Return [X, Y] of the center of cell containing provided text 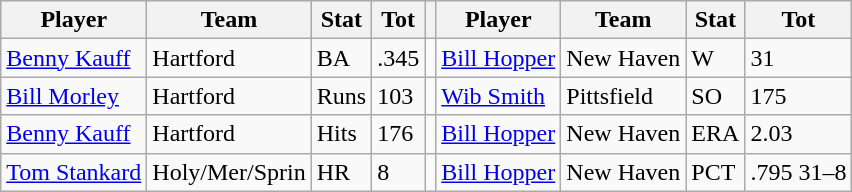
175 [798, 96]
ERA [716, 134]
SO [716, 96]
176 [398, 134]
Tom Stankard [74, 172]
HR [341, 172]
W [716, 58]
.795 31–8 [798, 172]
Holy/Mer/Sprin [229, 172]
Pittsfield [624, 96]
.345 [398, 58]
2.03 [798, 134]
8 [398, 172]
31 [798, 58]
BA [341, 58]
103 [398, 96]
Hits [341, 134]
Bill Morley [74, 96]
Runs [341, 96]
Wib Smith [498, 96]
PCT [716, 172]
